Output the (x, y) coordinate of the center of the cell containing the given text.  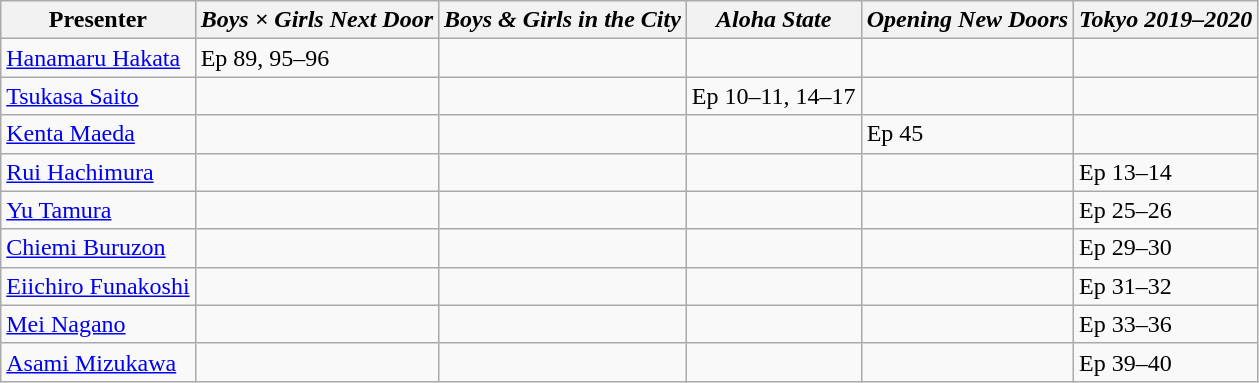
Rui Hachimura (98, 172)
Asami Mizukawa (98, 362)
Opening New Doors (967, 20)
Ep 10–11, 14–17 (774, 96)
Tokyo 2019–2020 (1166, 20)
Ep 39–40 (1166, 362)
Ep 13–14 (1166, 172)
Hanamaru Hakata (98, 58)
Ep 31–32 (1166, 286)
Ep 33–36 (1166, 324)
Kenta Maeda (98, 134)
Yu Tamura (98, 210)
Presenter (98, 20)
Ep 29–30 (1166, 248)
Aloha State (774, 20)
Ep 45 (967, 134)
Chiemi Buruzon (98, 248)
Tsukasa Saito (98, 96)
Ep 25–26 (1166, 210)
Eiichiro Funakoshi (98, 286)
Boys & Girls in the City (563, 20)
Mei Nagano (98, 324)
Boys × Girls Next Door (316, 20)
Ep 89, 95–96 (316, 58)
